For the text-containing cell, return its midpoint in (x, y) coordinate format. 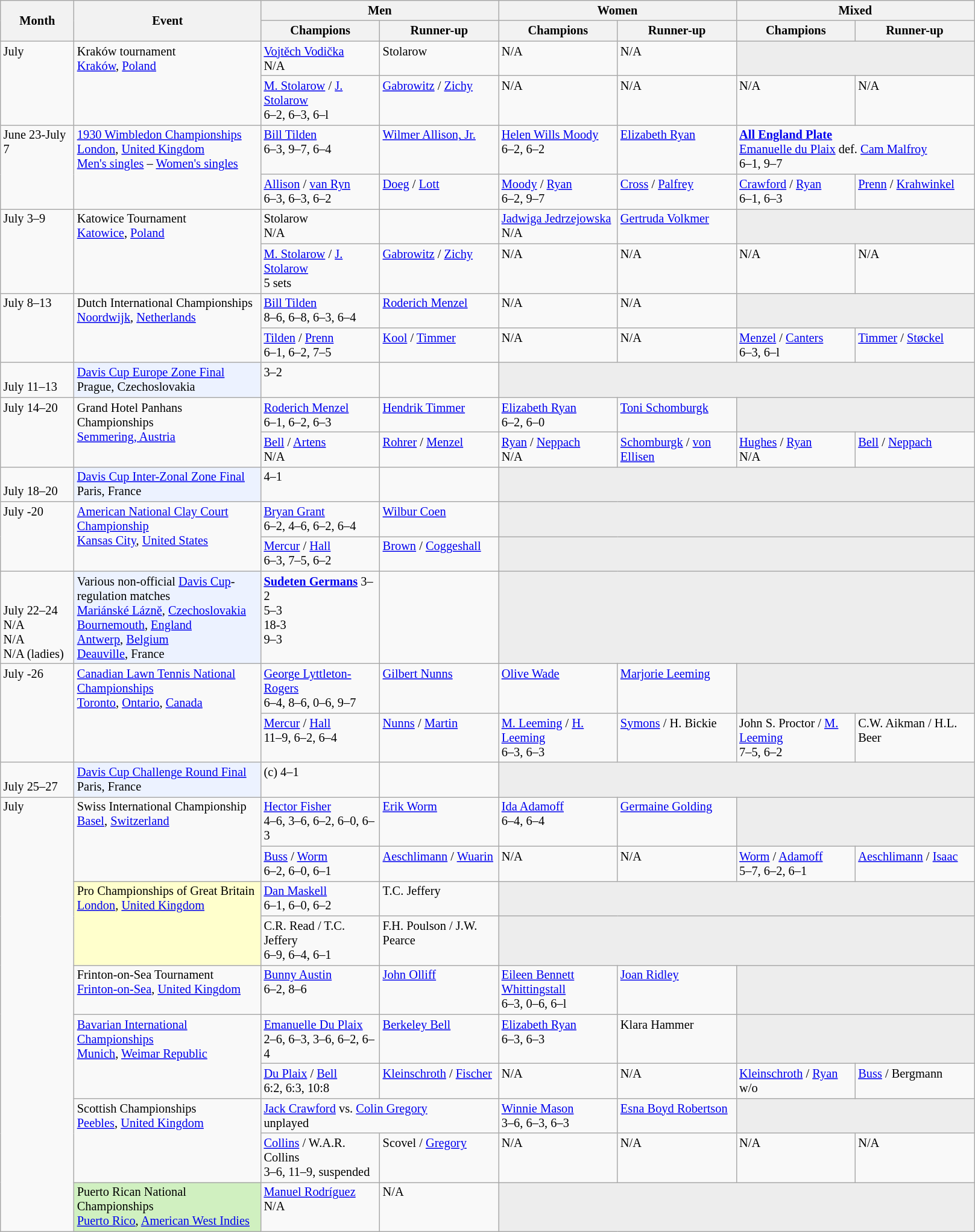
Olive Wade (558, 688)
Bell / ArtensN/A (321, 449)
Bavarian International ChampionshipsMunich, Weimar Republic (168, 1057)
Worm / Adamoff5–7, 6–2, 6–1 (796, 864)
Hector Fisher4–6, 3–6, 6–2, 6–0, 6–3 (321, 821)
Aeschlimann / Isaac (914, 864)
Davis Cup Europe Zone FinalPrague, Czechoslovakia (168, 380)
George Lyttleton-Rogers6–4, 8–6, 0–6, 9–7 (321, 688)
Bell / Neppach (914, 449)
Women (617, 10)
Men (380, 10)
Buss / Worm6–2, 6–0, 6–1 (321, 864)
Ryan / NeppachN/A (558, 449)
Rohrer / Menzel (439, 449)
Swiss International ChampionshipBasel, Switzerland (168, 838)
Mercur / Hall11–9, 6–2, 6–4 (321, 738)
T.C. Jeffery (439, 899)
John S. Proctor / M. Leeming7–5, 6–2 (796, 738)
July 14–20 (37, 432)
Marjorie Leeming (677, 688)
M. Stolarow / J. Stolarow5 sets (321, 268)
Katowice TournamentKatowice, Poland (168, 251)
June 23-July 7 (37, 166)
Doeg / Lott (439, 192)
Crawford / Ryan6–1, 6–3 (796, 192)
1930 Wimbledon ChampionshipsLondon, United KingdomMen's singles – Women's singles (168, 166)
July -26 (37, 713)
Symons / H. Bickie (677, 738)
Toni Schomburgk (677, 415)
Buss / Bergmann (914, 1081)
Bill Tilden8–6, 6–8, 6–3, 6–4 (321, 311)
July 18–20 (37, 484)
Vojtěch VodičkaN/A (321, 58)
Winnie Mason3–6, 6–3, 6–3 (558, 1116)
Dutch International ChampionshipsNoordwijk, Netherlands (168, 328)
Kraków tournamentKraków, Poland (168, 83)
Brown / Coggeshall (439, 554)
Germaine Golding (677, 821)
StolarowN/A (321, 226)
3–2 (321, 380)
Prenn / Krahwinkel (914, 192)
Joan Ridley (677, 990)
Kleinschroth / Ryanw/o (796, 1081)
Bill Tilden6–3, 9–7, 6–4 (321, 150)
Helen Wills Moody6–2, 6–2 (558, 150)
July 22–24N/AN/AN/A (ladies) (37, 618)
C.W. Aikman / H.L. Beer (914, 738)
Hughes / RyanN/A (796, 449)
Month (37, 21)
Sudeten Germans 3–2 5–3 18-3 9–3 (321, 618)
Timmer / Støckel (914, 345)
Wilmer Allison, Jr. (439, 150)
Emanuelle Du Plaix2–6, 6–3, 3–6, 6–2, 6–4 (321, 1039)
Event (168, 21)
Schomburgk / von Ellisen (677, 449)
Davis Cup Challenge Round FinalParis, France (168, 780)
Mercur / Hall6–3, 7–5, 6–2 (321, 554)
Eileen Bennett Whittingstall6–3, 0–6, 6–l (558, 990)
Collins / W.A.R. Collins3–6, 11–9, suspended (321, 1158)
C.R. Read / T.C. Jeffery6–9, 6–4, 6–1 (321, 940)
Cross / Palfrey (677, 192)
F.H. Poulson / J.W. Pearce (439, 940)
M. Stolarow / J. Stolarow6–2, 6–3, 6–l (321, 100)
Erik Worm (439, 821)
July 3–9 (37, 251)
Scottish ChampionshipsPeebles, United Kingdom (168, 1140)
Jadwiga JedrzejowskaN/A (558, 226)
Hendrik Timmer (439, 415)
Elizabeth Ryan (677, 150)
Tilden / Prenn6–1, 6–2, 7–5 (321, 345)
Esna Boyd Robertson (677, 1116)
Klara Hammer (677, 1039)
Frinton-on-Sea TournamentFrinton-on-Sea, United Kingdom (168, 990)
Allison / van Ryn6–3, 6–3, 6–2 (321, 192)
Dan Maskell6–1, 6–0, 6–2 (321, 899)
Grand Hotel Panhans ChampionshipsSemmering, Austria (168, 432)
Gilbert Nunns (439, 688)
Kool / Timmer (439, 345)
July 25–27 (37, 780)
July 11–13 (37, 380)
July 8–13 (37, 328)
July -20 (37, 537)
Pro Championships of Great BritainLondon, United Kingdom (168, 923)
(c) 4–1 (321, 780)
Canadian Lawn Tennis National ChampionshipsToronto, Ontario, Canada (168, 713)
Puerto Rican National ChampionshipsPuerto Rico, American West Indies (168, 1207)
Davis Cup Inter-Zonal Zone FinalParis, France (168, 484)
Various non-official Davis Cup-regulation matchesMariánské Lázně, CzechoslovakiaBournemouth, EnglandAntwerp, BelgiumDeauville, France (168, 618)
Moody / Ryan6–2, 9–7 (558, 192)
Nunns / Martin (439, 738)
American National Clay Court ChampionshipKansas City, United States (168, 537)
Roderich Menzel (439, 311)
M. Leeming / H. Leeming6–3, 6–3 (558, 738)
Bunny Austin6–2, 8–6 (321, 990)
Elizabeth Ryan6–3, 6–3 (558, 1039)
Roderich Menzel6–1, 6–2, 6–3 (321, 415)
Menzel / Canters6–3, 6–l (796, 345)
Jack Crawford vs. Colin Gregoryunplayed (380, 1116)
Scovel / Gregory (439, 1158)
Berkeley Bell (439, 1039)
Gertruda Volkmer (677, 226)
Ida Adamoff6–4, 6–4 (558, 821)
Elizabeth Ryan6–2, 6–0 (558, 415)
Du Plaix / Bell6:2, 6:3, 10:8 (321, 1081)
Wilbur Coen (439, 519)
Bryan Grant6–2, 4–6, 6–2, 6–4 (321, 519)
John Olliff (439, 990)
Mixed (855, 10)
Stolarow (439, 58)
All England Plate Emanuelle du Plaix def. Cam Malfroy6–1, 9–7 (855, 150)
Aeschlimann / Wuarin (439, 864)
Manuel RodríguezN/A (321, 1207)
Kleinschroth / Fischer (439, 1081)
4–1 (321, 484)
